Return [x, y] of the center of cell containing provided text 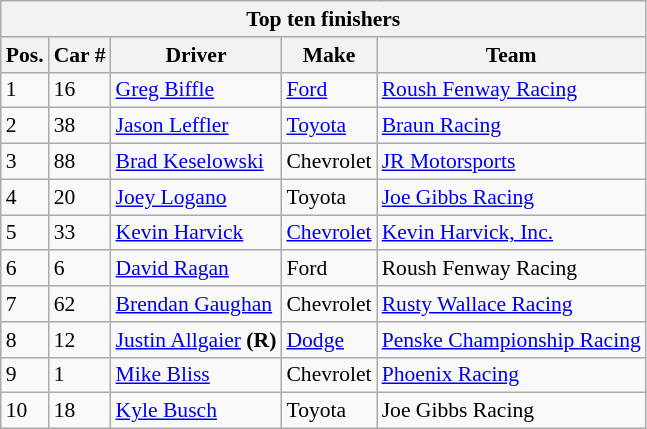
Kevin Harvick [196, 233]
JR Motorsports [512, 162]
Pos. [25, 55]
Kyle Busch [196, 411]
Dodge [328, 340]
Rusty Wallace Racing [512, 304]
33 [80, 233]
3 [25, 162]
Driver [196, 55]
Brendan Gaughan [196, 304]
10 [25, 411]
7 [25, 304]
4 [25, 197]
Phoenix Racing [512, 375]
8 [25, 340]
Team [512, 55]
Braun Racing [512, 126]
38 [80, 126]
16 [80, 90]
Jason Leffler [196, 126]
Car # [80, 55]
62 [80, 304]
Kevin Harvick, Inc. [512, 233]
9 [25, 375]
2 [25, 126]
Justin Allgaier (R) [196, 340]
David Ragan [196, 269]
5 [25, 233]
88 [80, 162]
Mike Bliss [196, 375]
20 [80, 197]
Greg Biffle [196, 90]
12 [80, 340]
18 [80, 411]
Make [328, 55]
Joey Logano [196, 197]
Top ten finishers [324, 19]
Brad Keselowski [196, 162]
Penske Championship Racing [512, 340]
